For the text-containing cell, return its midpoint in [x, y] coordinate format. 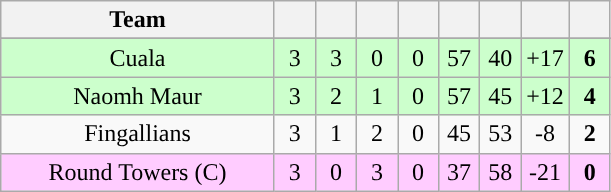
4 [590, 96]
-8 [546, 134]
40 [500, 58]
53 [500, 134]
58 [500, 172]
-21 [546, 172]
37 [460, 172]
+17 [546, 58]
Cuala [138, 58]
+12 [546, 96]
Team [138, 20]
Round Towers (C) [138, 172]
Fingallians [138, 134]
6 [590, 58]
Naomh Maur [138, 96]
